Locate the cell with the specified text and output its (x, y) center coordinate. 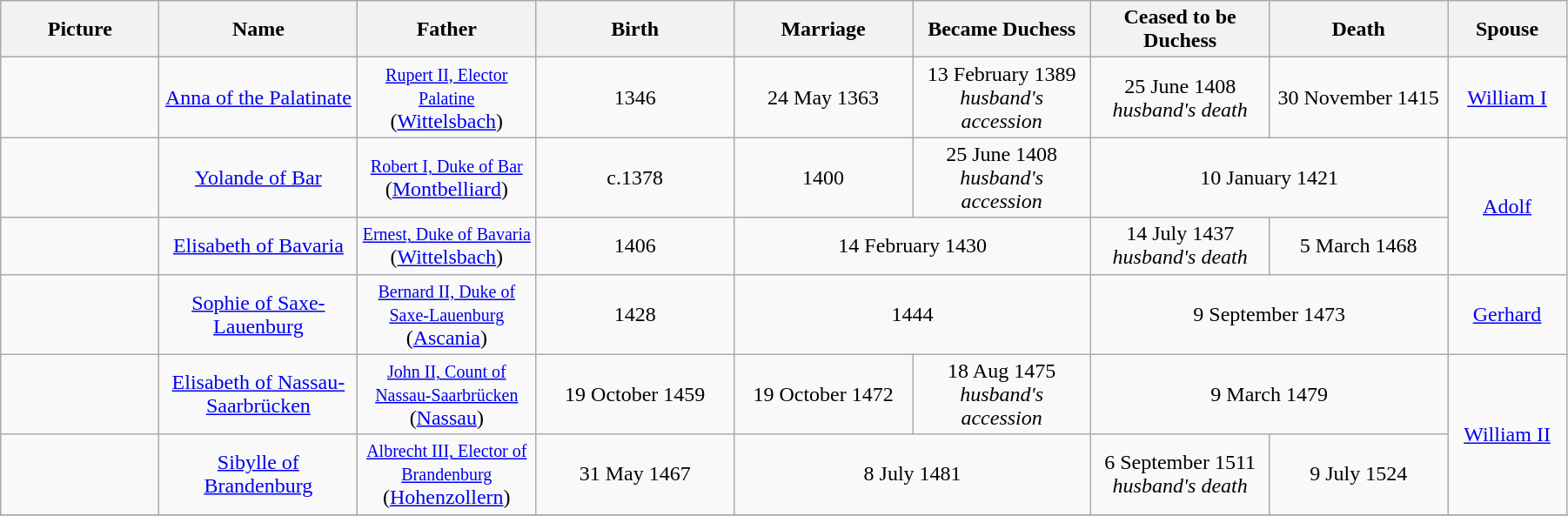
Gerhard (1507, 314)
Birth (635, 30)
19 October 1459 (635, 394)
9 July 1524 (1359, 474)
31 May 1467 (635, 474)
14 February 1430 (913, 245)
Elisabeth of Nassau-Saarbrücken (258, 394)
Became Duchess (1002, 30)
30 November 1415 (1359, 97)
Ceased to be Duchess (1180, 30)
25 June 1408husband's death (1180, 97)
Sophie of Saxe-Lauenburg (258, 314)
10 January 1421 (1270, 178)
6 September 1511husband's death (1180, 474)
1400 (823, 178)
Marriage (823, 30)
9 September 1473 (1270, 314)
William II (1507, 434)
24 May 1363 (823, 97)
13 February 1389husband's accession (1002, 97)
Picture (80, 30)
8 July 1481 (913, 474)
Bernard II, Duke of Saxe-Lauenburg(Ascania) (447, 314)
Adolf (1507, 205)
Anna of the Palatinate (258, 97)
1428 (635, 314)
18 Aug 1475husband's accession (1002, 394)
William I (1507, 97)
1444 (913, 314)
Elisabeth of Bavaria (258, 245)
Rupert II, Elector Palatine(Wittelsbach) (447, 97)
1346 (635, 97)
Spouse (1507, 30)
14 July 1437husband's death (1180, 245)
Ernest, Duke of Bavaria(Wittelsbach) (447, 245)
25 June 1408husband's accession (1002, 178)
Death (1359, 30)
c.1378 (635, 178)
9 March 1479 (1270, 394)
Father (447, 30)
John II, Count of Nassau-Saarbrücken(Nassau) (447, 394)
19 October 1472 (823, 394)
Robert I, Duke of Bar(Montbelliard) (447, 178)
5 March 1468 (1359, 245)
Albrecht III, Elector of Brandenburg(Hohenzollern) (447, 474)
Sibylle of Brandenburg (258, 474)
Yolande of Bar (258, 178)
Name (258, 30)
1406 (635, 245)
